Identify which cell holds the provided text, then report its (X, Y) central coordinate. 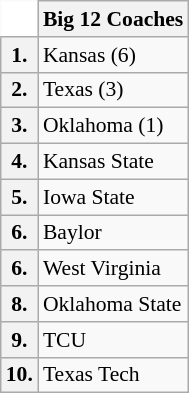
Texas (3) (113, 90)
Oklahoma State (113, 304)
10. (20, 375)
9. (20, 340)
TCU (113, 340)
Oklahoma (1) (113, 126)
3. (20, 126)
Texas Tech (113, 375)
5. (20, 197)
Kansas (6) (113, 55)
Big 12 Coaches (113, 19)
Iowa State (113, 197)
Baylor (113, 233)
West Virginia (113, 269)
1. (20, 55)
8. (20, 304)
4. (20, 162)
Kansas State (113, 162)
2. (20, 90)
